Output the [X, Y] coordinate of the center of the cell containing the given text.  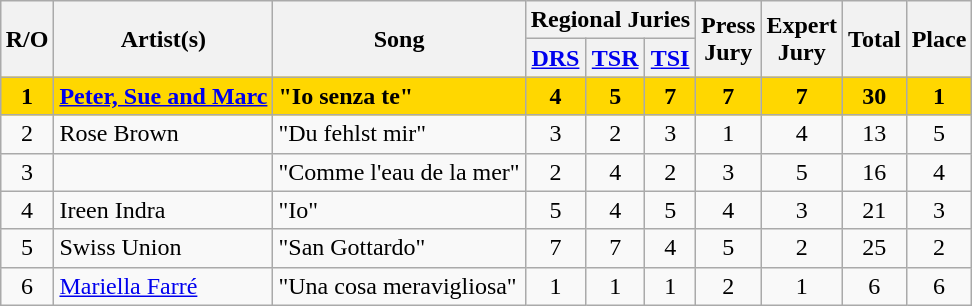
TSR [616, 58]
"San Gottardo" [399, 248]
DRS [555, 58]
Ireen Indra [164, 210]
"Io" [399, 210]
PressJury [728, 39]
Peter, Sue and Marc [164, 96]
Total [875, 39]
Rose Brown [164, 134]
Regional Juries [610, 20]
21 [875, 210]
"Io senza te" [399, 96]
16 [875, 172]
"Una cosa meravigliosa" [399, 286]
13 [875, 134]
Artist(s) [164, 39]
"Du fehlst mir" [399, 134]
Swiss Union [164, 248]
"Comme l'eau de la mer" [399, 172]
R/O [27, 39]
Song [399, 39]
TSI [670, 58]
Place [939, 39]
ExpertJury [802, 39]
Mariella Farré [164, 286]
25 [875, 248]
30 [875, 96]
